Extract the (x, y) coordinate from the center of the cell holding the provided text.  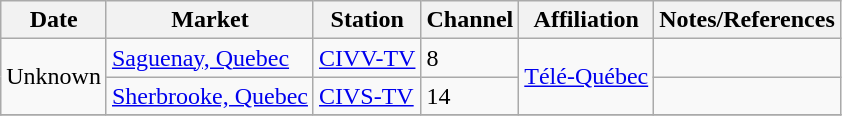
Unknown (54, 77)
Date (54, 20)
Market (210, 20)
Notes/References (748, 20)
CIVV-TV (367, 58)
8 (470, 58)
Sherbrooke, Quebec (210, 96)
Station (367, 20)
Saguenay, Quebec (210, 58)
Télé-Québec (586, 77)
14 (470, 96)
CIVS-TV (367, 96)
Channel (470, 20)
Affiliation (586, 20)
